Output the (X, Y) coordinate of the center of the cell containing the given text.  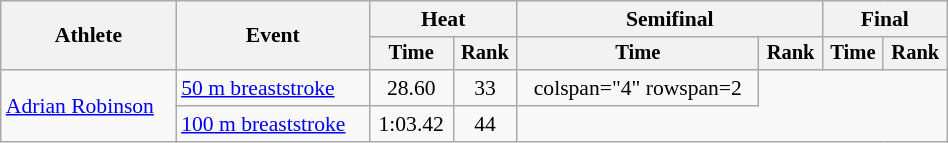
33 (485, 88)
colspan="4" rowspan=2 (638, 88)
Final (884, 19)
28.60 (411, 88)
100 m breaststroke (272, 124)
44 (485, 124)
1:03.42 (411, 124)
Heat (442, 19)
Athlete (88, 36)
50 m breaststroke (272, 88)
Adrian Robinson (88, 106)
Semifinal (670, 19)
Event (272, 36)
